Return the (X, Y) coordinate for the center point of the cell that contains the specified text.  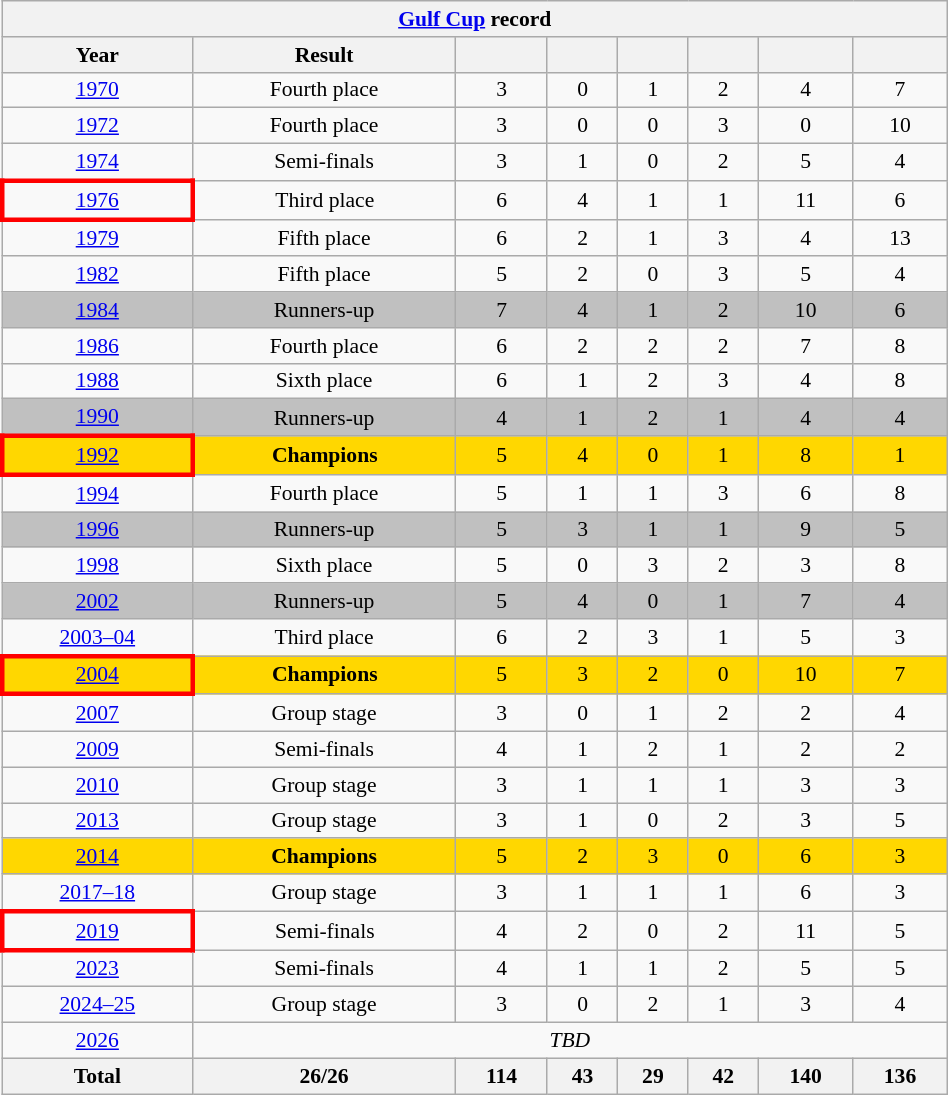
9 (805, 530)
1994 (97, 494)
13 (900, 238)
2024–25 (97, 1005)
TBD (570, 1041)
2003–04 (97, 638)
1984 (97, 310)
1982 (97, 275)
2010 (97, 785)
1988 (97, 381)
1992 (97, 456)
1970 (97, 90)
42 (723, 1076)
26/26 (324, 1076)
2013 (97, 821)
1974 (97, 162)
Gulf Cup record (474, 19)
1979 (97, 238)
2007 (97, 714)
136 (900, 1076)
1972 (97, 126)
43 (582, 1076)
1986 (97, 346)
Year (97, 55)
2017–18 (97, 892)
2009 (97, 750)
2023 (97, 968)
114 (502, 1076)
2004 (97, 676)
2014 (97, 857)
2026 (97, 1041)
1990 (97, 418)
1976 (97, 200)
2002 (97, 601)
2019 (97, 930)
29 (653, 1076)
1996 (97, 530)
1998 (97, 566)
140 (805, 1076)
Result (324, 55)
Total (97, 1076)
